Pinpoint the cell where the given text exists, returning its [X, Y] midpoint coordinate. 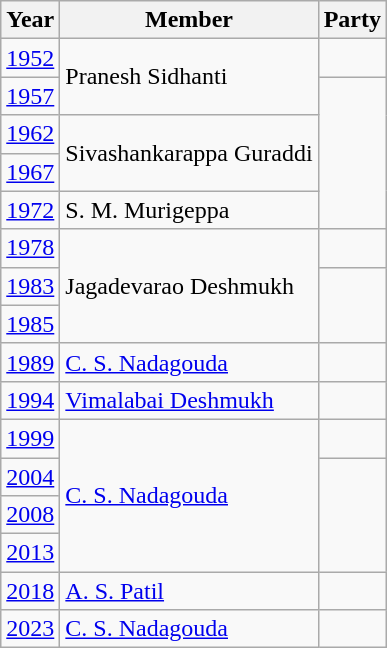
2018 [30, 591]
1962 [30, 134]
Pranesh Sidhanti [189, 77]
2004 [30, 477]
Year [30, 20]
2013 [30, 553]
1978 [30, 248]
S. M. Murigeppa [189, 210]
1967 [30, 172]
Jagadevarao Deshmukh [189, 286]
1999 [30, 438]
1994 [30, 400]
2023 [30, 629]
1957 [30, 96]
Sivashankarappa Guraddi [189, 153]
1983 [30, 286]
1985 [30, 324]
Member [189, 20]
2008 [30, 515]
1952 [30, 58]
Vimalabai Deshmukh [189, 400]
1989 [30, 362]
Party [352, 20]
1972 [30, 210]
A. S. Patil [189, 591]
